Provide the [X, Y] coordinate of the cell's center where the given text is located.  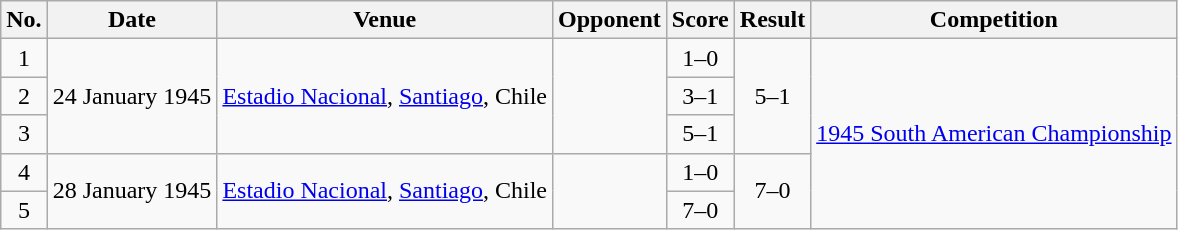
4 [24, 172]
2 [24, 96]
Venue [385, 20]
3–1 [700, 96]
5 [24, 210]
Score [700, 20]
Result [772, 20]
No. [24, 20]
Competition [994, 20]
1945 South American Championship [994, 134]
28 January 1945 [132, 191]
Opponent [610, 20]
Date [132, 20]
3 [24, 134]
1 [24, 58]
24 January 1945 [132, 96]
